Return the [X, Y] coordinate for the center point of the cell that contains the specified text.  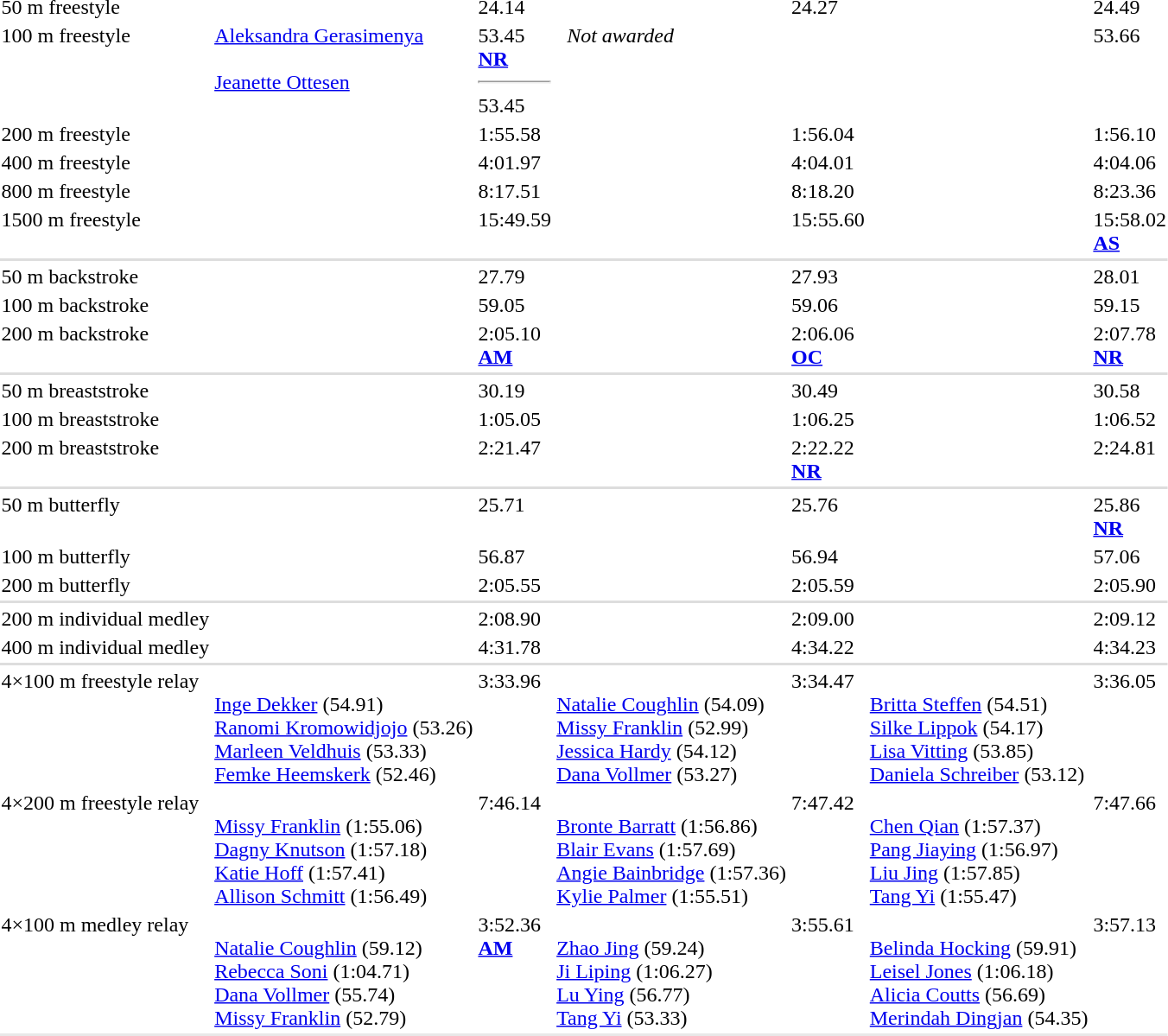
100 m butterfly [105, 556]
15:58.02AS [1130, 232]
400 m individual medley [105, 647]
27.79 [515, 276]
2:09.12 [1130, 619]
2:07.78NR [1130, 346]
50 m breaststroke [105, 391]
25.76 [828, 517]
Bronte Barratt (1:56.86)Blair Evans (1:57.69)Angie Bainbridge (1:57.36)Kylie Palmer (1:55.51) [672, 849]
50 m backstroke [105, 276]
4:01.97 [515, 162]
Aleksandra GerasimenyaJeanette Ottesen [344, 71]
1:56.04 [828, 134]
2:24.81 [1130, 460]
27.93 [828, 276]
2:05.55 [515, 585]
3:52.36AM [515, 971]
1:06.25 [828, 419]
57.06 [1130, 556]
1:05.05 [515, 419]
4×100 m medley relay [105, 971]
53.45NR53.45 [515, 71]
2:05.10AM [515, 346]
25.71 [515, 517]
2:05.59 [828, 585]
4:34.22 [828, 647]
1500 m freestyle [105, 232]
8:23.36 [1130, 191]
200 m individual medley [105, 619]
4:34.23 [1130, 647]
800 m freestyle [105, 191]
53.66 [1130, 71]
30.19 [515, 391]
3:57.13 [1130, 971]
200 m backstroke [105, 346]
1:55.58 [515, 134]
7:47.66 [1130, 849]
2:08.90 [515, 619]
2:21.47 [515, 460]
Chen Qian (1:57.37)Pang Jiaying (1:56.97)Liu Jing (1:57.85)Tang Yi (1:55.47) [979, 849]
Britta Steffen (54.51)Silke Lippok (54.17)Lisa Vitting (53.85)Daniela Schreiber (53.12) [979, 728]
3:33.96 [515, 728]
100 m breaststroke [105, 419]
4:04.06 [1130, 162]
50 m butterfly [105, 517]
Zhao Jing (59.24) Ji Liping (1:06.27) Lu Ying (56.77) Tang Yi (53.33) [672, 971]
Natalie Coughlin (54.09)Missy Franklin (52.99)Jessica Hardy (54.12)Dana Vollmer (53.27) [672, 728]
4×100 m freestyle relay [105, 728]
30.58 [1130, 391]
Natalie Coughlin (59.12) Rebecca Soni (1:04.71) Dana Vollmer (55.74) Missy Franklin (52.79) [344, 971]
30.49 [828, 391]
3:55.61 [828, 971]
Inge Dekker (54.91)Ranomi Kromowidjojo (53.26)Marleen Veldhuis (53.33)Femke Heemskerk (52.46) [344, 728]
59.06 [828, 305]
100 m backstroke [105, 305]
2:06.06OC [828, 346]
200 m freestyle [105, 134]
2:22.22NR [828, 460]
7:46.14 [515, 849]
Belinda Hocking (59.91)Leisel Jones (1:06.18) Alicia Coutts (56.69) Merindah Dingjan (54.35) [979, 971]
2:09.00 [828, 619]
15:49.59 [515, 232]
8:18.20 [828, 191]
Missy Franklin (1:55.06)Dagny Knutson (1:57.18)Katie Hoff (1:57.41)Allison Schmitt (1:56.49) [344, 849]
15:55.60 [828, 232]
2:05.90 [1130, 585]
56.94 [828, 556]
59.15 [1130, 305]
4:04.01 [828, 162]
4×200 m freestyle relay [105, 849]
59.05 [515, 305]
100 m freestyle [105, 71]
3:34.47 [828, 728]
200 m breaststroke [105, 460]
1:56.10 [1130, 134]
8:17.51 [515, 191]
3:36.05 [1130, 728]
1:06.52 [1130, 419]
28.01 [1130, 276]
200 m butterfly [105, 585]
7:47.42 [828, 849]
25.86NR [1130, 517]
56.87 [515, 556]
4:31.78 [515, 647]
400 m freestyle [105, 162]
Not awarded [711, 71]
